Provide the [x, y] coordinate of the cell's center where the given text is located.  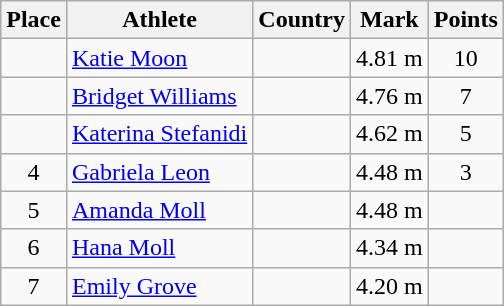
Mark [390, 20]
4.81 m [390, 58]
Katerina Stefanidi [159, 134]
Athlete [159, 20]
Points [466, 20]
Bridget Williams [159, 96]
Place [34, 20]
Gabriela Leon [159, 172]
3 [466, 172]
4 [34, 172]
4.20 m [390, 286]
Amanda Moll [159, 210]
10 [466, 58]
Katie Moon [159, 58]
6 [34, 248]
4.76 m [390, 96]
Country [302, 20]
Emily Grove [159, 286]
Hana Moll [159, 248]
4.62 m [390, 134]
4.34 m [390, 248]
